Provide the [x, y] coordinate of the cell's center where the given text is located.  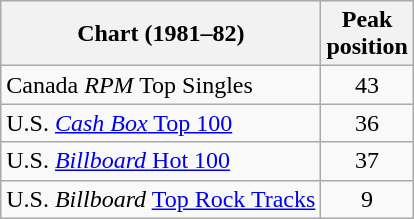
U.S. Cash Box Top 100 [161, 123]
Canada RPM Top Singles [161, 85]
43 [367, 85]
Peakposition [367, 34]
U.S. Billboard Top Rock Tracks [161, 199]
37 [367, 161]
U.S. Billboard Hot 100 [161, 161]
36 [367, 123]
9 [367, 199]
Chart (1981–82) [161, 34]
